Locate the cell with the specified text and output its [X, Y] center coordinate. 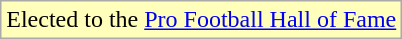
Elected to the Pro Football Hall of Fame [202, 20]
